Output the (X, Y) coordinate of the center of the cell containing the given text.  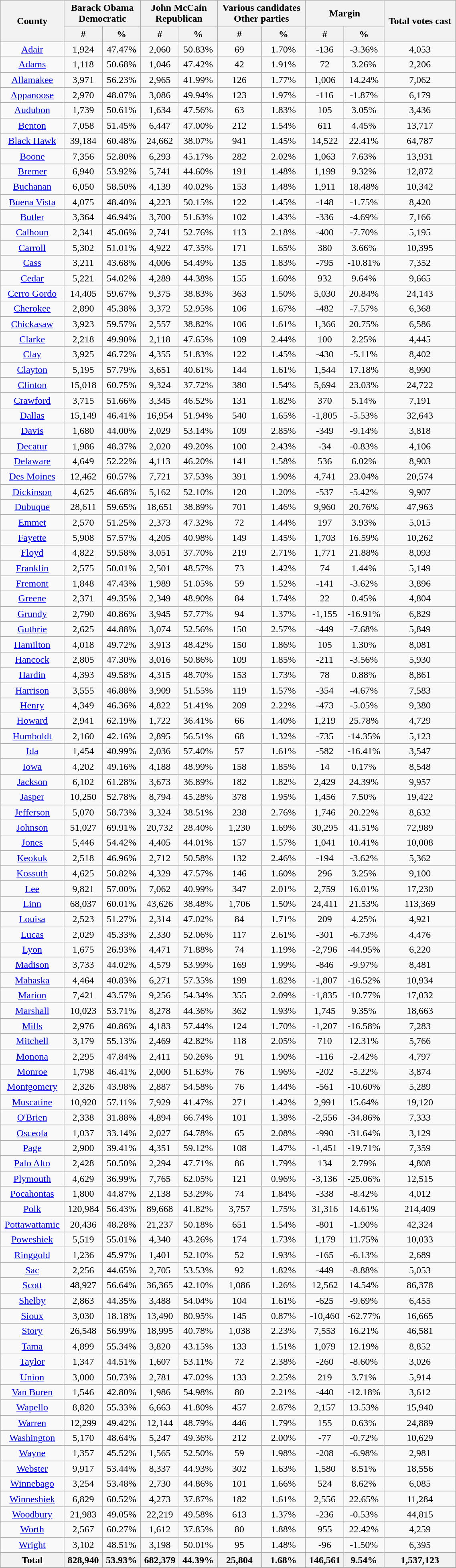
6,271 (160, 980)
2,036 (160, 751)
48.37% (121, 446)
36.41% (198, 721)
Wright (32, 1545)
57.00% (121, 888)
1,199 (325, 171)
2,428 (83, 1163)
7,359 (420, 1148)
-1,155 (325, 614)
238 (239, 812)
49.94% (198, 95)
51.94% (198, 415)
Jefferson (32, 812)
2,314 (160, 919)
1,454 (83, 751)
2,712 (160, 858)
52.76% (198, 233)
Adair (32, 49)
13,717 (420, 125)
6,085 (420, 1484)
-4.69% (364, 217)
2,411 (160, 1056)
1.46% (284, 507)
-5.11% (364, 354)
Des Moines (32, 477)
56.43% (121, 1209)
1,118 (83, 65)
2,060 (160, 49)
9.54% (364, 1560)
15.64% (364, 1102)
5,694 (325, 385)
6,663 (160, 1407)
5,289 (420, 1087)
120,984 (83, 1209)
53.92% (121, 171)
13.53% (364, 1407)
47.32% (198, 522)
701 (239, 507)
8,081 (420, 644)
Benton (32, 125)
37.72% (198, 385)
363 (239, 293)
42.10% (198, 1285)
10,262 (420, 538)
50.15% (198, 202)
Butler (32, 217)
44.36% (198, 1011)
5,930 (420, 660)
4,741 (325, 477)
4,183 (160, 1026)
21,237 (160, 1224)
47.71% (198, 1163)
271 (239, 1102)
43.98% (121, 1087)
40.61% (198, 370)
Montgomery (32, 1087)
146 (239, 873)
1.71% (284, 919)
20.75% (364, 324)
2,501 (160, 568)
Cedar (32, 278)
2.23% (284, 1331)
141 (239, 461)
24,889 (420, 1423)
-1.87% (364, 95)
6,447 (160, 125)
5,849 (420, 629)
2,371 (83, 599)
6,395 (420, 1545)
51.41% (198, 706)
1,179 (325, 1240)
78 (325, 675)
197 (325, 522)
Warren (32, 1423)
53.11% (198, 1362)
457 (239, 1407)
-6.73% (364, 935)
2,206 (420, 65)
2.61% (284, 935)
-10.60% (364, 1087)
Clayton (32, 370)
56.51% (198, 736)
-440 (325, 1392)
55.01% (121, 1240)
Cherokee (32, 309)
91 (239, 1056)
3,715 (83, 400)
5,446 (83, 843)
3,074 (160, 629)
-3,136 (325, 1178)
6,455 (420, 1301)
54.04% (198, 1301)
3,913 (160, 644)
60.01% (121, 904)
41.99% (198, 80)
4.25% (364, 919)
-1,807 (325, 980)
51.25% (121, 522)
1.74% (284, 599)
42,324 (420, 1224)
Cass (32, 263)
1,063 (325, 156)
1.69% (284, 827)
1,911 (325, 186)
2,689 (420, 1255)
60.57% (121, 477)
169 (239, 965)
-1,207 (325, 1026)
50.61% (121, 110)
2.09% (284, 995)
54.98% (198, 1392)
5,741 (160, 171)
41.47% (198, 1102)
1,848 (83, 583)
3,896 (420, 583)
50.18% (198, 1224)
51.83% (198, 354)
296 (325, 873)
5,149 (420, 568)
Osceola (32, 1133)
2,349 (160, 599)
14.54% (364, 1285)
4,006 (160, 263)
Carroll (32, 248)
2.01% (284, 888)
Delaware (32, 461)
1,544 (325, 370)
45.97% (121, 1255)
69.91% (121, 827)
Kossuth (32, 873)
-8.88% (364, 1270)
-3.56% (364, 660)
7,421 (83, 995)
50.58% (198, 858)
53.48% (121, 1484)
4,223 (160, 202)
8,990 (420, 370)
24,143 (420, 293)
Marion (32, 995)
37.70% (198, 553)
2,556 (325, 1499)
60.48% (121, 141)
24.39% (364, 782)
Crawford (32, 400)
149 (239, 538)
4,464 (83, 980)
2,941 (83, 721)
-400 (325, 233)
Mills (32, 1026)
1,706 (239, 904)
39.41% (121, 1148)
2,256 (83, 1270)
536 (325, 461)
47.65% (198, 339)
8,548 (420, 767)
1.43% (284, 217)
1.52% (284, 583)
44.51% (121, 1362)
15,940 (420, 1407)
-14.35% (364, 736)
2,341 (83, 233)
8,632 (420, 812)
46.96% (121, 858)
3,016 (160, 660)
50.82% (121, 873)
-795 (325, 263)
Sioux (32, 1316)
123 (239, 95)
95 (239, 1545)
1.97% (284, 95)
2.57% (284, 629)
2,970 (83, 95)
-2.42% (364, 1056)
8.51% (364, 1469)
40.78% (198, 1331)
20,574 (420, 477)
3.26% (364, 65)
Clinton (32, 385)
7.50% (364, 797)
-5.42% (364, 492)
44.86% (198, 1484)
2,790 (83, 614)
44.01% (198, 843)
48.28% (121, 1224)
9,375 (160, 293)
Story (32, 1331)
1.51% (284, 1346)
25.78% (364, 721)
3,945 (160, 614)
2,965 (160, 80)
Audubon (32, 110)
51.05% (198, 583)
45.17% (198, 156)
Allamakee (32, 80)
10,629 (420, 1438)
55.33% (121, 1407)
-349 (325, 431)
2.22% (284, 706)
1.19% (284, 950)
Chickasaw (32, 324)
-208 (325, 1453)
446 (239, 1423)
46.94% (121, 217)
Palo Alto (32, 1163)
2,895 (160, 736)
2,000 (160, 1072)
9,256 (160, 995)
1,546 (83, 1392)
-0.83% (364, 446)
-16.91% (364, 614)
4,315 (160, 675)
45.33% (121, 935)
2.05% (284, 1041)
Calhoun (32, 233)
Page (32, 1148)
49.05% (121, 1514)
5,247 (160, 1438)
56.23% (121, 80)
1.66% (284, 1484)
5,030 (325, 293)
2.00% (284, 1438)
51.27% (121, 919)
47.47% (121, 49)
44.93% (198, 1469)
26.93% (121, 950)
Woodbury (32, 1514)
45.06% (121, 233)
3,086 (160, 95)
2,741 (160, 233)
9.64% (364, 278)
3.93% (364, 522)
214,409 (420, 1209)
355 (239, 995)
2,523 (83, 919)
191 (239, 171)
36.99% (121, 1178)
4,139 (160, 186)
Floyd (32, 553)
0.63% (364, 1423)
4,476 (420, 935)
52.80% (121, 156)
-194 (325, 858)
1.77% (284, 80)
Mitchell (32, 1041)
3,923 (83, 324)
121 (239, 1178)
73 (239, 568)
68 (239, 736)
-1,835 (325, 995)
378 (239, 797)
89,668 (160, 1209)
36.89% (198, 782)
20,732 (160, 827)
2.76% (284, 812)
Polk (32, 1209)
-801 (325, 1224)
1,612 (160, 1530)
Fayette (32, 538)
2,027 (160, 1133)
7,929 (160, 1102)
O'Brien (32, 1117)
2,570 (83, 522)
2,338 (83, 1117)
-10,460 (325, 1316)
5.14% (364, 400)
-1,805 (325, 415)
1,680 (83, 431)
-16.41% (364, 751)
-16.58% (364, 1026)
Appanoose (32, 95)
5,362 (420, 858)
1.20% (284, 492)
59.58% (121, 553)
18,651 (160, 507)
1.67% (284, 309)
1,041 (325, 843)
2,805 (83, 660)
7,553 (325, 1331)
47.00% (198, 125)
54.02% (121, 278)
2,429 (325, 782)
4,106 (420, 446)
46,581 (420, 1331)
8,337 (160, 1469)
7,721 (160, 477)
5,302 (83, 248)
710 (325, 1041)
6,102 (83, 782)
2.46% (284, 858)
30,295 (325, 827)
1,607 (160, 1362)
Henry (32, 706)
3,026 (420, 1362)
-582 (325, 751)
1.38% (284, 1117)
-16.52% (364, 980)
Monroe (32, 1072)
3,651 (160, 370)
Dubuque (32, 507)
611 (325, 125)
6,368 (420, 309)
1.91% (284, 65)
1,745 (325, 1011)
Various candidatesOther parties (261, 14)
391 (239, 477)
2,518 (83, 858)
Mahaska (32, 980)
25,804 (239, 1560)
828,940 (83, 1560)
4,899 (83, 1346)
86,378 (420, 1285)
49.35% (121, 599)
-202 (325, 1072)
Hamilton (32, 644)
38.89% (198, 507)
10,023 (83, 1011)
22,219 (160, 1514)
Louisa (32, 919)
-9.69% (364, 1301)
9,665 (420, 278)
54.58% (198, 1087)
-6.98% (364, 1453)
16.21% (364, 1331)
48.90% (198, 599)
58.50% (121, 186)
58.73% (121, 812)
Grundy (32, 614)
Poweshiek (32, 1240)
21.88% (364, 553)
18.48% (364, 186)
4,649 (83, 461)
2,863 (83, 1301)
14.61% (364, 1209)
613 (239, 1514)
4,340 (160, 1240)
59.12% (198, 1148)
1.88% (284, 1530)
38.82% (198, 324)
40.02% (198, 186)
-1.90% (364, 1224)
Jones (32, 843)
4.45% (364, 125)
-260 (325, 1362)
10,033 (420, 1240)
3,971 (83, 80)
4,355 (160, 354)
12,562 (325, 1285)
102 (239, 217)
-77 (325, 1438)
2,295 (83, 1056)
Plymouth (32, 1178)
2.08% (284, 1133)
Monona (32, 1056)
-354 (325, 690)
-625 (325, 1301)
46.20% (198, 461)
57.77% (198, 614)
1,580 (325, 1469)
48.70% (198, 675)
Clay (32, 354)
57.44% (198, 1026)
57.35% (198, 980)
17,032 (420, 995)
48.40% (121, 202)
11,284 (420, 1499)
Clarke (32, 339)
Adams (32, 65)
2,218 (83, 339)
682,379 (160, 1560)
18.18% (121, 1316)
1,079 (325, 1346)
955 (325, 1530)
1,746 (325, 812)
171 (239, 248)
-473 (325, 706)
66 (239, 721)
12,462 (83, 477)
50.68% (121, 65)
Scott (32, 1285)
3,364 (83, 217)
-7.68% (364, 629)
Emmet (32, 522)
362 (239, 1011)
-1,451 (325, 1148)
18,556 (420, 1469)
Muscatine (32, 1102)
2,020 (160, 446)
3,547 (420, 751)
50.73% (121, 1377)
3,488 (160, 1301)
134 (325, 1163)
2,567 (83, 1530)
4,351 (160, 1148)
3,612 (420, 1392)
2.02% (284, 156)
8,794 (160, 797)
21,983 (83, 1514)
2,705 (160, 1270)
10,250 (83, 797)
69 (239, 49)
51,027 (83, 827)
24,662 (160, 141)
1,989 (160, 583)
Van Buren (32, 1392)
9,917 (83, 1469)
46.68% (121, 492)
Guthrie (32, 629)
51.55% (198, 690)
15,018 (83, 385)
-8.42% (364, 1194)
80.95% (198, 1316)
Lucas (32, 935)
46.88% (121, 690)
0.17% (364, 767)
60.52% (121, 1499)
941 (239, 141)
12,299 (83, 1423)
56.64% (121, 1285)
4,471 (160, 950)
6,586 (420, 324)
1.40% (284, 721)
12.31% (364, 1041)
Total votes cast (420, 21)
46.36% (121, 706)
6,293 (160, 156)
-34 (325, 446)
5,053 (420, 1270)
10.41% (364, 843)
52 (239, 1255)
2,890 (83, 309)
9,380 (420, 706)
124 (239, 1026)
Iowa (32, 767)
4,804 (420, 599)
3.25% (364, 873)
117 (239, 935)
41.80% (198, 1407)
49.72% (121, 644)
1,366 (325, 324)
2.21% (284, 1392)
3,555 (83, 690)
14,522 (325, 141)
10,342 (420, 186)
12.19% (364, 1346)
1,456 (325, 797)
-338 (325, 1194)
4,273 (160, 1499)
66.74% (198, 1117)
0.87% (284, 1316)
8,903 (420, 461)
4,445 (420, 339)
44.65% (121, 1270)
47.56% (198, 110)
65 (239, 1133)
1.58% (284, 461)
-62.77% (364, 1316)
5,015 (420, 522)
12,872 (420, 171)
120 (239, 492)
17,230 (420, 888)
135 (239, 263)
44.00% (121, 431)
-336 (325, 217)
Black Hawk (32, 141)
44.60% (198, 171)
45.28% (198, 797)
11.75% (364, 1240)
14 (325, 767)
4,018 (83, 644)
199 (239, 980)
54.34% (198, 995)
18,995 (160, 1331)
8,481 (420, 965)
49.90% (121, 339)
33.14% (121, 1133)
19,422 (420, 797)
-6.13% (364, 1255)
54.42% (121, 843)
2,138 (160, 1194)
1,634 (160, 110)
Marshall (32, 1011)
Boone (32, 156)
47.57% (198, 873)
-10.81% (364, 263)
52.22% (121, 461)
7,191 (420, 400)
59.57% (121, 324)
44.88% (121, 629)
23.03% (364, 385)
1.99% (284, 965)
20.76% (364, 507)
47.43% (121, 583)
49.16% (121, 767)
1,037 (83, 1133)
-12.18% (364, 1392)
2.38% (284, 1362)
42.82% (198, 1041)
-25.06% (364, 1178)
104 (239, 1301)
57.11% (121, 1102)
20,436 (83, 1224)
2.44% (284, 339)
9,100 (420, 873)
40.83% (121, 980)
5,766 (420, 1041)
-141 (325, 583)
41.82% (198, 1209)
2.79% (364, 1163)
Union (32, 1377)
2,326 (83, 1087)
6.02% (364, 461)
3,820 (160, 1346)
43.57% (121, 995)
28.40% (198, 827)
5,170 (83, 1438)
-9.14% (364, 431)
2,557 (160, 324)
48,927 (83, 1285)
108 (239, 1148)
4,808 (420, 1163)
-165 (325, 1255)
4,012 (420, 1194)
3,673 (160, 782)
53.71% (121, 1011)
36,365 (160, 1285)
14,405 (83, 293)
126 (239, 80)
-482 (325, 309)
302 (239, 1469)
52.50% (198, 1453)
37.53% (198, 477)
8,852 (420, 1346)
57 (239, 751)
113 (239, 233)
2,160 (83, 736)
4,289 (160, 278)
45.52% (121, 1453)
1,046 (160, 65)
Ida (32, 751)
1,675 (83, 950)
-0.72% (364, 1438)
44.35% (121, 1301)
4,579 (160, 965)
370 (325, 400)
48.79% (198, 1423)
8,820 (83, 1407)
Davis (32, 431)
4,259 (420, 1530)
52.56% (198, 629)
-5.22% (364, 1072)
50.50% (121, 1163)
8,420 (420, 202)
59.65% (121, 507)
42.16% (121, 736)
5,123 (420, 736)
Winnebago (32, 1484)
1,537,123 (420, 1560)
Jasper (32, 797)
1.86% (284, 644)
49.42% (121, 1423)
Lyon (32, 950)
7,352 (420, 263)
Wayne (32, 1453)
2,373 (160, 522)
21.53% (364, 904)
Jackson (32, 782)
86 (239, 1163)
-735 (325, 736)
44.39% (198, 1560)
6,179 (420, 95)
174 (239, 1240)
1,565 (160, 1453)
57.79% (121, 370)
3,324 (160, 812)
18,663 (420, 1011)
-44.95% (364, 950)
1,924 (83, 49)
48.07% (121, 95)
-561 (325, 1087)
47.35% (198, 248)
10,395 (420, 248)
-19.71% (364, 1148)
24,722 (420, 385)
17.18% (364, 370)
2,625 (83, 629)
37.85% (198, 1530)
2,730 (160, 1484)
9.32% (364, 171)
540 (239, 415)
62.05% (198, 1178)
5,162 (160, 492)
13,490 (160, 1316)
3,254 (83, 1484)
22.41% (364, 141)
2,157 (325, 1407)
3,129 (420, 1133)
-2,556 (325, 1117)
3,211 (83, 263)
146,561 (325, 1560)
44.38% (198, 278)
3.71% (364, 1377)
Sac (32, 1270)
524 (325, 1484)
1.68% (284, 1560)
53.99% (198, 965)
4,202 (83, 767)
145 (239, 1316)
7,283 (420, 1026)
-990 (325, 1133)
4,393 (83, 675)
Webster (32, 1469)
53.93% (121, 1560)
Linn (32, 904)
5,914 (420, 1377)
3.05% (364, 110)
4,053 (420, 49)
8,861 (420, 675)
Howard (32, 721)
39,184 (83, 141)
Buena Vista (32, 202)
62.19% (121, 721)
40.98% (198, 538)
1,236 (83, 1255)
4,797 (420, 1056)
County (32, 21)
22.65% (364, 1499)
44.87% (121, 1194)
2,575 (83, 568)
Washington (32, 1438)
5,908 (83, 538)
32,643 (420, 415)
47.84% (121, 1056)
24,411 (325, 904)
1,219 (325, 721)
20.22% (364, 812)
52.95% (198, 309)
2,759 (325, 888)
3,198 (160, 1545)
Johnson (32, 827)
3,733 (83, 965)
92 (239, 1270)
1,739 (83, 110)
1,703 (325, 538)
38.51% (198, 812)
2,981 (420, 1453)
3,818 (420, 431)
1.96% (284, 1072)
Madison (32, 965)
64.78% (198, 1133)
38.83% (198, 293)
56.99% (121, 1331)
Greene (32, 599)
1.26% (284, 1285)
Humboldt (32, 736)
4,921 (420, 919)
2,294 (160, 1163)
651 (239, 1224)
2,900 (83, 1148)
Margin (345, 14)
118 (239, 1041)
2.71% (284, 553)
0.88% (364, 675)
10,008 (420, 843)
7,333 (420, 1117)
1,230 (239, 827)
9,821 (83, 888)
Taylor (32, 1362)
-136 (325, 49)
12,144 (160, 1423)
22.42% (364, 1530)
-31.64% (364, 1133)
63 (239, 110)
Hardin (32, 675)
2,991 (325, 1102)
14.24% (364, 80)
38.48% (198, 904)
282 (239, 156)
23.04% (364, 477)
43.26% (198, 1240)
4,405 (160, 843)
16.01% (364, 888)
Barack ObamaDemocratic (103, 14)
57.57% (121, 538)
48.51% (121, 1545)
5,070 (83, 812)
Pottawattamie (32, 1224)
-1.50% (364, 1545)
Hancock (32, 660)
Fremont (32, 583)
53.53% (198, 1270)
16.59% (364, 538)
50.26% (198, 1056)
1,357 (83, 1453)
Total (32, 1560)
42.80% (121, 1392)
49.36% (198, 1438)
52.78% (121, 797)
9,907 (420, 492)
49.20% (198, 446)
Buchanan (32, 186)
50.83% (198, 49)
9,324 (160, 385)
Tama (32, 1346)
-9.97% (364, 965)
2.43% (284, 446)
48.42% (198, 644)
1,722 (160, 721)
20.84% (364, 293)
-2,796 (325, 950)
Bremer (32, 171)
144 (239, 370)
2.87% (284, 1407)
113,369 (420, 904)
47.42% (198, 65)
5,221 (83, 278)
60.27% (121, 1530)
3,372 (160, 309)
57.40% (198, 751)
1,798 (83, 1072)
2.18% (284, 233)
51.66% (121, 400)
9,957 (420, 782)
Decatur (32, 446)
45.38% (121, 309)
3,436 (420, 110)
-8.60% (364, 1362)
8,402 (420, 354)
6,220 (420, 950)
9.35% (364, 1011)
2,976 (83, 1026)
119 (239, 690)
1.98% (284, 1453)
2,118 (160, 339)
1,006 (325, 80)
43,626 (160, 904)
51.01% (121, 248)
7,166 (420, 217)
1,800 (83, 1194)
4,205 (160, 538)
3,909 (160, 690)
3,345 (160, 400)
31,316 (325, 1209)
71.88% (198, 950)
Pocahontas (32, 1194)
-846 (325, 965)
47.30% (121, 660)
1,347 (83, 1362)
53.29% (198, 1194)
Dallas (32, 415)
Winneshiek (32, 1499)
9,960 (325, 507)
7,058 (83, 125)
42 (239, 65)
-430 (325, 354)
347 (239, 888)
60.75% (121, 385)
61.28% (121, 782)
8,278 (160, 1011)
16,665 (420, 1316)
3,874 (420, 1072)
2,887 (160, 1087)
72,989 (420, 827)
10,934 (420, 980)
4,188 (160, 767)
3,051 (160, 553)
94 (239, 614)
1.32% (284, 736)
46.72% (121, 354)
55.34% (121, 1346)
-7.70% (364, 233)
1.84% (284, 1194)
54.49% (198, 263)
-5.53% (364, 415)
1.47% (284, 1148)
131 (239, 400)
1,771 (325, 553)
2.85% (284, 431)
-148 (325, 202)
47,963 (420, 507)
48.64% (121, 1438)
-3.36% (364, 49)
19,120 (420, 1102)
53.44% (121, 1469)
-1.75% (364, 202)
12,515 (420, 1178)
4,349 (83, 706)
2,469 (160, 1041)
68,037 (83, 904)
John McCainRepublican (179, 14)
157 (239, 843)
48.99% (198, 767)
4,113 (160, 461)
158 (239, 767)
59.67% (121, 293)
2,330 (160, 935)
3,925 (83, 354)
Wapello (32, 1407)
-236 (325, 1514)
43.15% (198, 1346)
132 (239, 858)
Worth (32, 1530)
Keokuk (32, 858)
3,179 (83, 1041)
44.02% (121, 965)
8.62% (364, 1484)
5,519 (83, 1240)
37.87% (198, 1499)
53.14% (198, 431)
4,729 (420, 721)
0.45% (364, 599)
31.88% (121, 1117)
64,787 (420, 141)
-301 (325, 935)
-211 (325, 660)
26,548 (83, 1331)
3,000 (83, 1377)
-34.86% (364, 1117)
0.96% (284, 1178)
4,329 (160, 873)
43.68% (121, 263)
46.52% (198, 400)
3,030 (83, 1316)
3,757 (239, 1209)
-0.53% (364, 1514)
932 (325, 278)
7,583 (420, 690)
3,102 (83, 1545)
15,149 (83, 415)
1.30% (364, 644)
-537 (325, 492)
4,075 (83, 202)
Lee (32, 888)
48.57% (198, 568)
1,086 (239, 1285)
4,922 (160, 248)
44,815 (420, 1514)
2,781 (160, 1377)
1.95% (284, 797)
4,629 (83, 1178)
7,765 (160, 1178)
-7.57% (364, 309)
Ringgold (32, 1255)
51.45% (121, 125)
7,356 (83, 156)
Cerro Gordo (32, 293)
Dickinson (32, 492)
-5.05% (364, 706)
1,038 (239, 1331)
6,050 (83, 186)
1.63% (284, 1469)
38.07% (198, 141)
3,700 (160, 217)
8,093 (420, 553)
1.75% (284, 1209)
41.51% (364, 827)
7.63% (364, 156)
Shelby (32, 1301)
28,611 (83, 507)
16,954 (160, 415)
52.06% (198, 935)
3.66% (364, 248)
-10.77% (364, 995)
1,401 (160, 1255)
55.13% (121, 1041)
10,920 (83, 1102)
6,940 (83, 171)
4,894 (160, 1117)
50.86% (198, 660)
-96 (325, 1545)
22 (325, 599)
-4.67% (364, 690)
13,931 (420, 156)
Franklin (32, 568)
Harrison (32, 690)
